Output the (X, Y) coordinate of the center of the cell containing the given text.  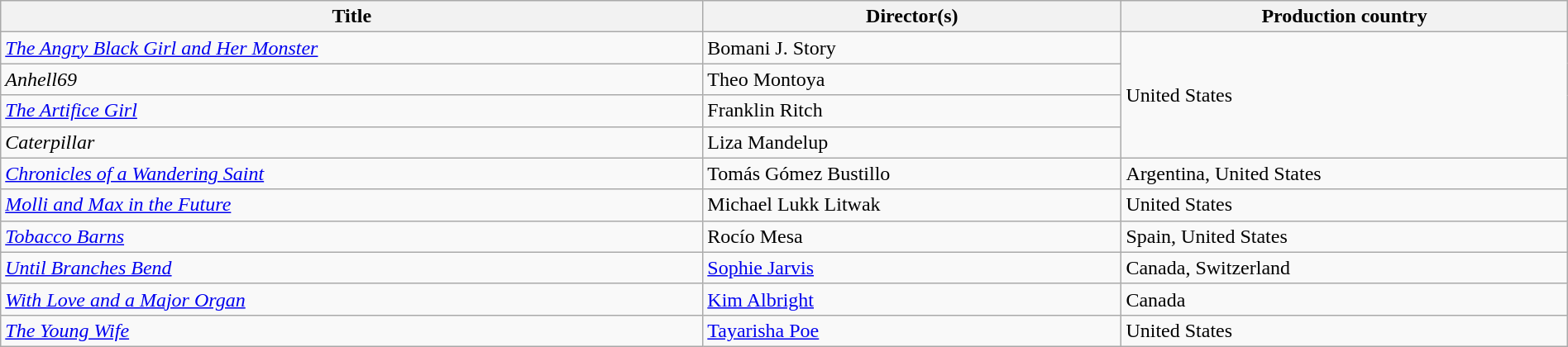
Director(s) (912, 17)
Theo Montoya (912, 79)
Production country (1345, 17)
Canada (1345, 299)
The Artifice Girl (352, 111)
Molli and Max in the Future (352, 205)
Spain, United States (1345, 236)
Kim Albright (912, 299)
Tomás Gómez Bustillo (912, 173)
Title (352, 17)
Anhell69 (352, 79)
Tayarisha Poe (912, 330)
Until Branches Bend (352, 268)
With Love and a Major Organ (352, 299)
Argentina, United States (1345, 173)
Canada, Switzerland (1345, 268)
Chronicles of a Wandering Saint (352, 173)
Caterpillar (352, 142)
Bomani J. Story (912, 48)
Liza Mandelup (912, 142)
The Angry Black Girl and Her Monster (352, 48)
Sophie Jarvis (912, 268)
Tobacco Barns (352, 236)
Michael Lukk Litwak (912, 205)
Rocío Mesa (912, 236)
Franklin Ritch (912, 111)
The Young Wife (352, 330)
